Determine the [X, Y] coordinate at the center of the cell enclosing the given text.  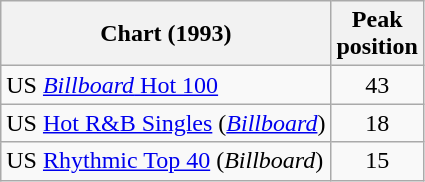
43 [377, 85]
15 [377, 161]
18 [377, 123]
US Rhythmic Top 40 (Billboard) [166, 161]
US Billboard Hot 100 [166, 85]
Chart (1993) [166, 34]
US Hot R&B Singles (Billboard) [166, 123]
Peakposition [377, 34]
